Output the [x, y] coordinate of the center of the cell containing the given text.  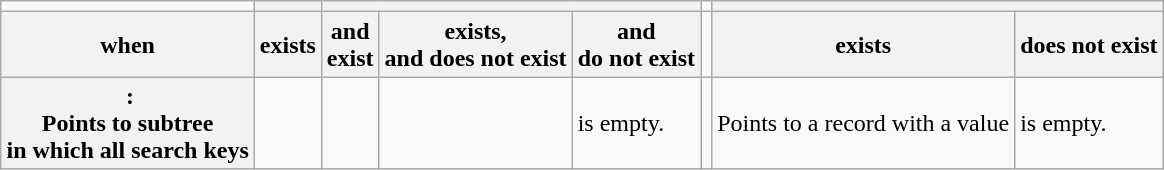
when [128, 44]
Points to a record with a value [864, 123]
and do not exist [636, 44]
exists,and does not exist [476, 44]
and exist [350, 44]
does not exist [1089, 44]
:Points to subtreein which all search keys [128, 123]
